Capture the cell that displays the provided text and extract its (x, y) central coordinate. 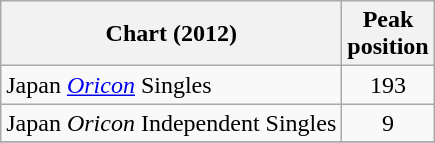
Japan Oricon Independent Singles (172, 123)
9 (388, 123)
Japan Oricon Singles (172, 85)
193 (388, 85)
Chart (2012) (172, 34)
Peakposition (388, 34)
